Detect which cell encompasses the target text, then output its (x, y) center coordinate. 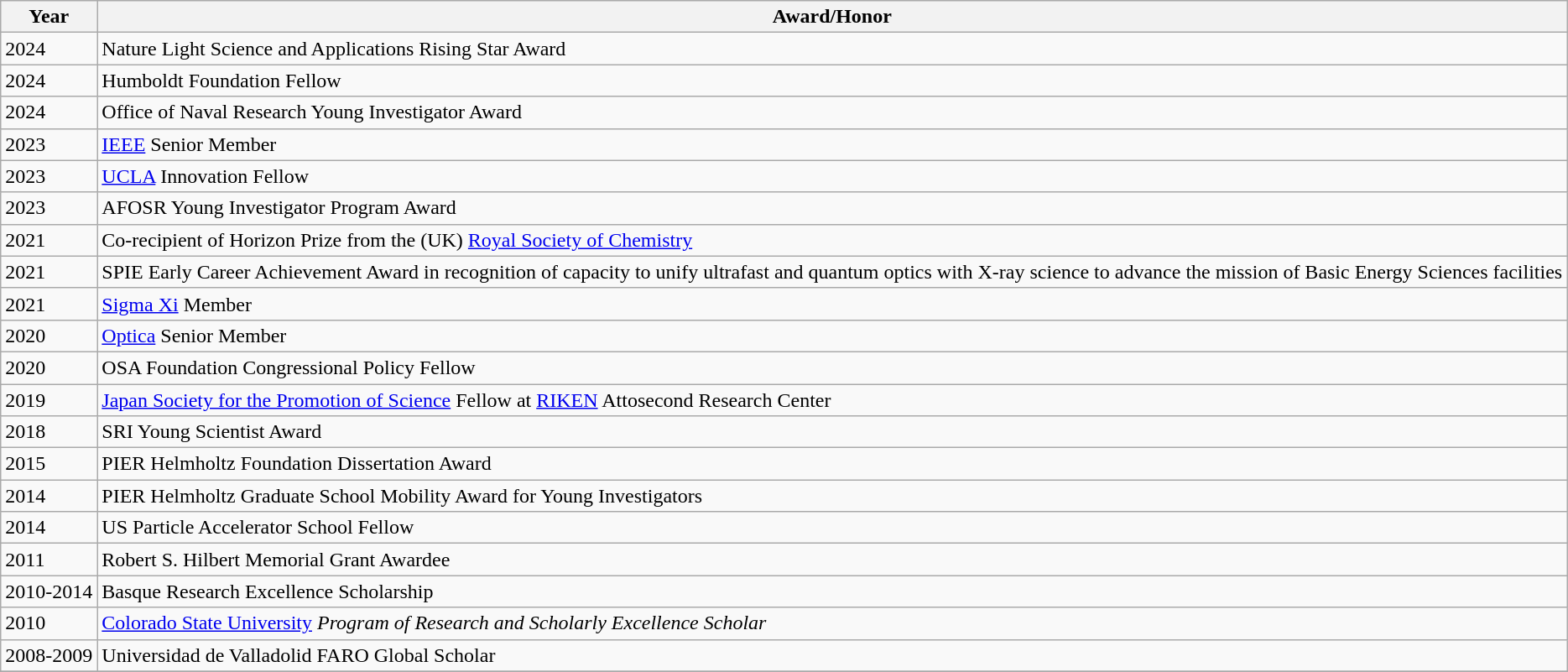
2018 (49, 432)
SRI Young Scientist Award (832, 432)
Year (49, 17)
Japan Society for the Promotion of Science Fellow at RIKEN Attosecond Research Center (832, 400)
AFOSR Young Investigator Program Award (832, 208)
PIER Helmholtz Graduate School Mobility Award for Young Investigators (832, 496)
Humboldt Foundation Fellow (832, 81)
IEEE Senior Member (832, 144)
PIER Helmholtz Foundation Dissertation Award (832, 464)
Robert S. Hilbert Memorial Grant Awardee (832, 560)
2011 (49, 560)
Nature Light Science and Applications Rising Star Award (832, 49)
2010-2014 (49, 591)
Award/Honor (832, 17)
Universidad de Valladolid FARO Global Scholar (832, 655)
Optica Senior Member (832, 336)
UCLA Innovation Fellow (832, 176)
Sigma Xi Member (832, 304)
2019 (49, 400)
Office of Naval Research Young Investigator Award (832, 112)
Co-recipient of Horizon Prize from the (UK) Royal Society of Chemistry (832, 240)
2010 (49, 623)
Basque Research Excellence Scholarship (832, 591)
Colorado State University Program of Research and Scholarly Excellence Scholar (832, 623)
2015 (49, 464)
2008-2009 (49, 655)
US Particle Accelerator School Fellow (832, 528)
OSA Foundation Congressional Policy Fellow (832, 367)
